Output the (X, Y) coordinate of the center of the cell containing the given text.  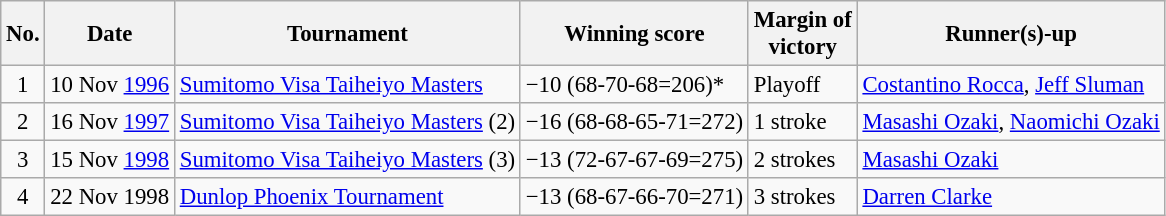
−10 (68-70-68=206)* (634, 85)
16 Nov 1997 (110, 122)
Winning score (634, 34)
No. (23, 34)
Dunlop Phoenix Tournament (347, 197)
3 strokes (802, 197)
Costantino Rocca, Jeff Sluman (1011, 85)
−13 (68-67-66-70=271) (634, 197)
−16 (68-68-65-71=272) (634, 122)
22 Nov 1998 (110, 197)
15 Nov 1998 (110, 160)
Sumitomo Visa Taiheiyo Masters (3) (347, 160)
Masashi Ozaki, Naomichi Ozaki (1011, 122)
Sumitomo Visa Taiheiyo Masters (347, 85)
2 strokes (802, 160)
1 stroke (802, 122)
Playoff (802, 85)
Masashi Ozaki (1011, 160)
Margin ofvictory (802, 34)
3 (23, 160)
−13 (72-67-67-69=275) (634, 160)
1 (23, 85)
2 (23, 122)
Darren Clarke (1011, 197)
Runner(s)-up (1011, 34)
Tournament (347, 34)
4 (23, 197)
Sumitomo Visa Taiheiyo Masters (2) (347, 122)
Date (110, 34)
10 Nov 1996 (110, 85)
